Determine the [x, y] coordinate at the center of the cell enclosing the given text.  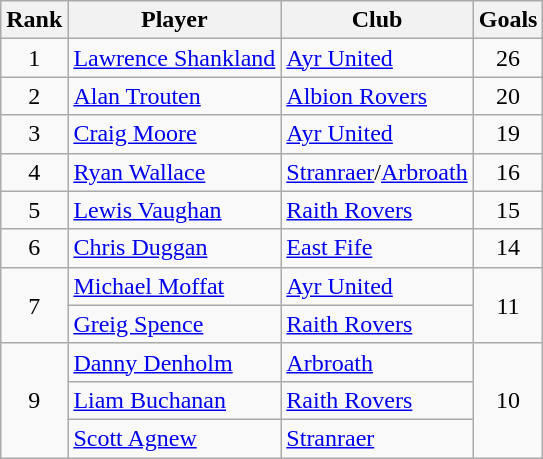
10 [508, 400]
Chris Duggan [174, 248]
Craig Moore [174, 134]
Danny Denholm [174, 362]
1 [34, 58]
26 [508, 58]
15 [508, 210]
Scott Agnew [174, 438]
Player [174, 20]
East Fife [377, 248]
Club [377, 20]
Albion Rovers [377, 96]
7 [34, 305]
Liam Buchanan [174, 400]
Greig Spence [174, 324]
20 [508, 96]
11 [508, 305]
2 [34, 96]
4 [34, 172]
Lewis Vaughan [174, 210]
Alan Trouten [174, 96]
16 [508, 172]
3 [34, 134]
19 [508, 134]
Goals [508, 20]
6 [34, 248]
14 [508, 248]
Arbroath [377, 362]
Michael Moffat [174, 286]
Ryan Wallace [174, 172]
Stranraer/Arbroath [377, 172]
Lawrence Shankland [174, 58]
Stranraer [377, 438]
5 [34, 210]
9 [34, 400]
Rank [34, 20]
